For the text-containing cell, return its midpoint in (x, y) coordinate format. 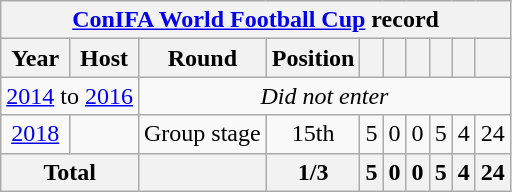
Did not enter (324, 96)
Group stage (202, 134)
Total (70, 172)
ConIFA World Football Cup record (256, 20)
Position (313, 58)
2014 to 2016 (70, 96)
15th (313, 134)
1/3 (313, 172)
Year (36, 58)
Host (104, 58)
Round (202, 58)
2018 (36, 134)
